For the text-containing cell, return its midpoint in [x, y] coordinate format. 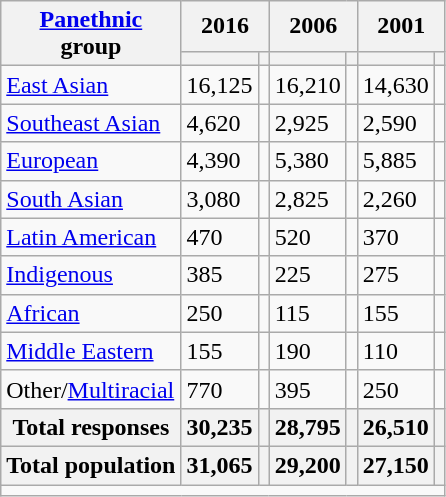
Indigenous [91, 275]
16,210 [308, 85]
3,080 [220, 199]
225 [308, 275]
2,590 [396, 123]
31,065 [220, 465]
2006 [313, 26]
Other/Multiracial [91, 389]
2,825 [308, 199]
26,510 [396, 427]
Latin American [91, 237]
470 [220, 237]
2,925 [308, 123]
East Asian [91, 85]
5,380 [308, 161]
4,390 [220, 161]
520 [308, 237]
395 [308, 389]
115 [308, 313]
275 [396, 275]
27,150 [396, 465]
14,630 [396, 85]
European [91, 161]
Panethnicgroup [91, 34]
190 [308, 351]
2016 [225, 26]
4,620 [220, 123]
110 [396, 351]
Southeast Asian [91, 123]
2001 [401, 26]
Middle Eastern [91, 351]
370 [396, 237]
385 [220, 275]
5,885 [396, 161]
South Asian [91, 199]
770 [220, 389]
2,260 [396, 199]
30,235 [220, 427]
28,795 [308, 427]
Total responses [91, 427]
African [91, 313]
16,125 [220, 85]
Total population [91, 465]
29,200 [308, 465]
